Output the (x, y) coordinate of the center of the cell containing the given text.  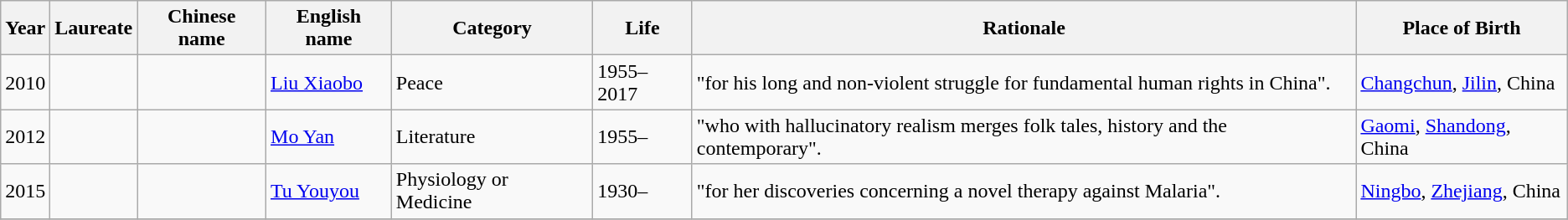
Gaomi, Shandong, China (1462, 137)
1955– (643, 137)
1930– (643, 191)
English name (329, 28)
Physiology or Medicine (492, 191)
Place of Birth (1462, 28)
Life (643, 28)
Liu Xiaobo (329, 82)
Changchun, Jilin, China (1462, 82)
2015 (25, 191)
"for her discoveries concerning a novel therapy against Malaria". (1024, 191)
Laureate (94, 28)
Ningbo, Zhejiang, China (1462, 191)
Peace (492, 82)
Literature (492, 137)
2010 (25, 82)
Rationale (1024, 28)
Category (492, 28)
Year (25, 28)
Chinese name (202, 28)
2012 (25, 137)
Tu Youyou (329, 191)
"for his long and non-violent struggle for fundamental human rights in China". (1024, 82)
1955–2017 (643, 82)
Mo Yan (329, 137)
"who with hallucinatory realism merges folk tales, history and the contemporary". (1024, 137)
